Return [x, y] of the center of cell containing provided text 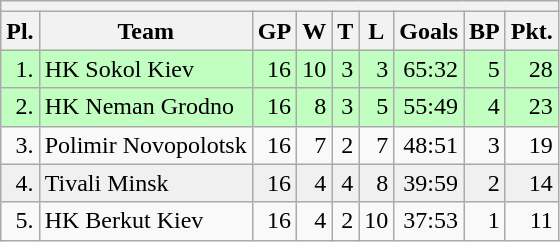
GP [274, 31]
1. [20, 69]
1 [485, 221]
19 [532, 145]
HK Berkut Kiev [146, 221]
BP [485, 31]
HK Sokol Kiev [146, 69]
2. [20, 107]
Pl. [20, 31]
37:53 [429, 221]
4. [20, 183]
23 [532, 107]
Goals [429, 31]
L [376, 31]
Polimir Novopolotsk [146, 145]
65:32 [429, 69]
Team [146, 31]
HK Neman Grodno [146, 107]
Tivali Minsk [146, 183]
55:49 [429, 107]
3. [20, 145]
Pkt. [532, 31]
11 [532, 221]
14 [532, 183]
48:51 [429, 145]
39:59 [429, 183]
T [346, 31]
28 [532, 69]
5. [20, 221]
W [314, 31]
